Find where the given text appears and provide that cell's center as [X, Y] coordinate. 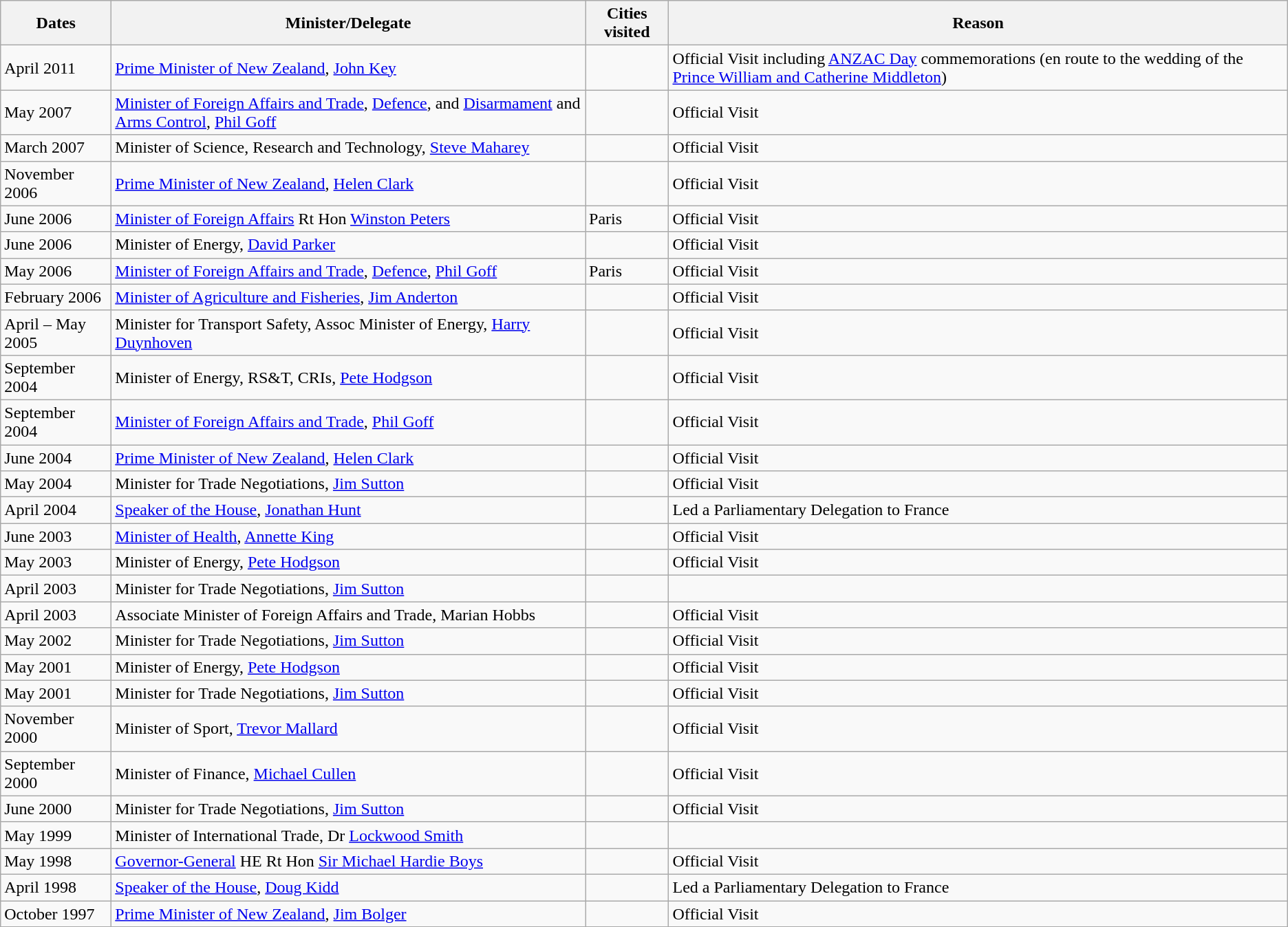
April 2011 [56, 67]
Minister for Transport Safety, Assoc Minister of Energy, Harry Duynhoven [348, 333]
October 1997 [56, 914]
May 2003 [56, 563]
June 2003 [56, 536]
Reason [978, 23]
May 2004 [56, 484]
Associate Minister of Foreign Affairs and Trade, Marian Hobbs [348, 615]
Minister of Science, Research and Technology, Steve Maharey [348, 148]
Minister of Foreign Affairs and Trade, Defence, Phil Goff [348, 271]
May 2007 [56, 113]
June 2004 [56, 457]
April – May 2005 [56, 333]
Minister of Energy, David Parker [348, 245]
June 2000 [56, 809]
April 2004 [56, 510]
Speaker of the House, Jonathan Hunt [348, 510]
May 2002 [56, 641]
Speaker of the House, Doug Kidd [348, 887]
May 1999 [56, 835]
Minister/Delegate [348, 23]
Minister of Agriculture and Fisheries, Jim Anderton [348, 297]
November 2000 [56, 729]
March 2007 [56, 148]
Minister of Foreign Affairs Rt Hon Winston Peters [348, 219]
February 2006 [56, 297]
Minister of Finance, Michael Cullen [348, 773]
Cities visited [627, 23]
May 1998 [56, 861]
Official Visit including ANZAC Day commemorations (en route to the wedding of the Prince William and Catherine Middleton) [978, 67]
Governor-General HE Rt Hon Sir Michael Hardie Boys [348, 861]
Minister of International Trade, Dr Lockwood Smith [348, 835]
April 1998 [56, 887]
Dates [56, 23]
September 2000 [56, 773]
Minister of Energy, RS&T, CRIs, Pete Hodgson [348, 377]
Minister of Foreign Affairs and Trade, Defence, and Disarmament and Arms Control, Phil Goff [348, 113]
Prime Minister of New Zealand, John Key [348, 67]
Minister of Sport, Trevor Mallard [348, 729]
November 2006 [56, 183]
May 2006 [56, 271]
Minister of Foreign Affairs and Trade, Phil Goff [348, 422]
Prime Minister of New Zealand, Jim Bolger [348, 914]
Minister of Health, Annette King [348, 536]
